Extract the (X, Y) coordinate from the center of the cell holding the provided text.  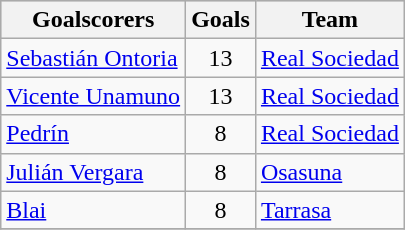
Goals (221, 20)
Pedrín (94, 134)
Julián Vergara (94, 172)
Blai (94, 210)
Vicente Unamuno (94, 96)
Osasuna (330, 172)
Team (330, 20)
Sebastián Ontoria (94, 58)
Goalscorers (94, 20)
Tarrasa (330, 210)
